From the cell containing the given text, extract its center point as (x, y) coordinate. 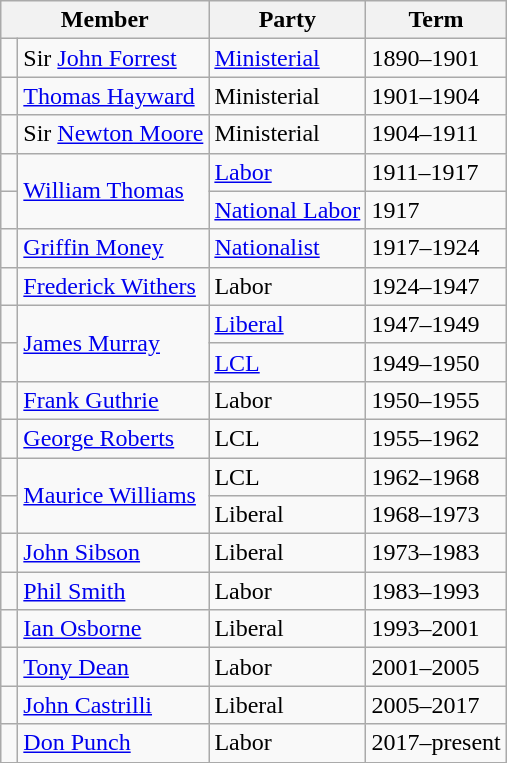
1962–1968 (436, 477)
1950–1955 (436, 400)
1949–1950 (436, 362)
Frank Guthrie (114, 400)
Don Punch (114, 743)
2017–present (436, 743)
1911–1917 (436, 172)
1947–1949 (436, 324)
George Roberts (114, 438)
1904–1911 (436, 134)
Frederick Withers (114, 286)
Thomas Hayward (114, 96)
Nationalist (288, 248)
2005–2017 (436, 705)
James Murray (114, 343)
William Thomas (114, 191)
Sir Newton Moore (114, 134)
Ian Osborne (114, 629)
Tony Dean (114, 667)
Sir John Forrest (114, 58)
2001–2005 (436, 667)
1955–1962 (436, 438)
Maurice Williams (114, 496)
Party (288, 20)
1983–1993 (436, 591)
1924–1947 (436, 286)
John Castrilli (114, 705)
Member (105, 20)
National Labor (288, 210)
1917–1924 (436, 248)
John Sibson (114, 553)
1993–2001 (436, 629)
1917 (436, 210)
1973–1983 (436, 553)
1901–1904 (436, 96)
Phil Smith (114, 591)
1968–1973 (436, 515)
1890–1901 (436, 58)
Griffin Money (114, 248)
Term (436, 20)
